Search for the cell housing the specified text and yield its [X, Y] center coordinate. 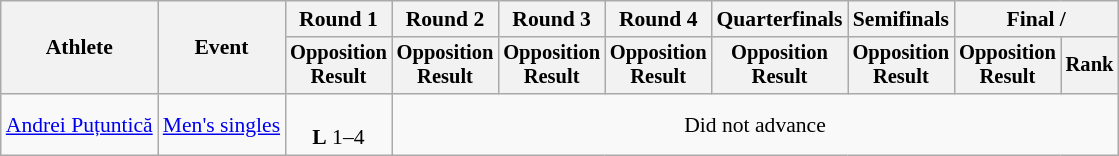
Men's singles [222, 124]
Semifinals [902, 19]
Round 1 [338, 19]
Round 3 [552, 19]
Quarterfinals [779, 19]
Did not advance [756, 124]
Event [222, 48]
Rank [1090, 66]
Round 4 [658, 19]
Andrei Puțuntică [80, 124]
L 1–4 [338, 124]
Athlete [80, 48]
Final / [1036, 19]
Round 2 [446, 19]
